Capture the cell that displays the provided text and extract its (X, Y) central coordinate. 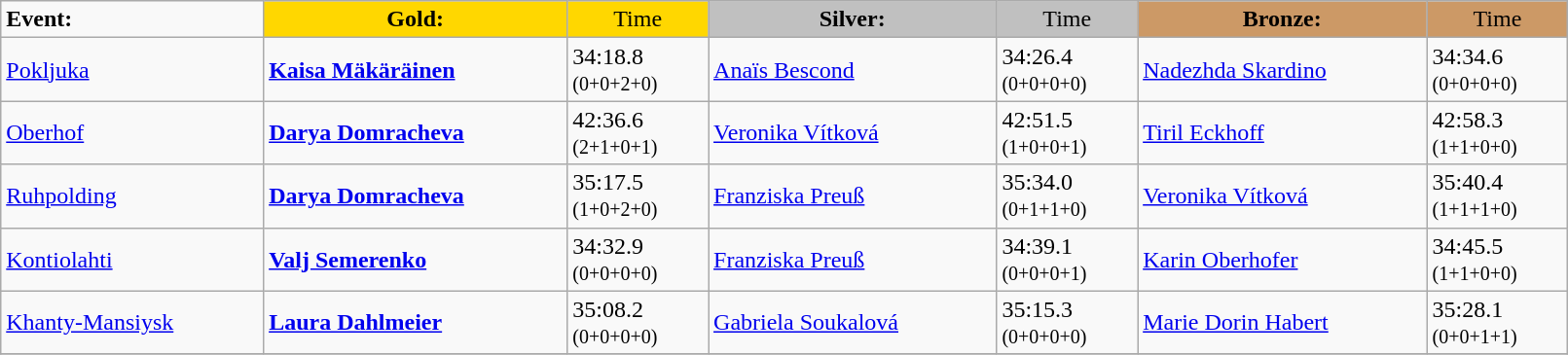
42:58.3 (1+1+0+0) (1497, 132)
Marie Dorin Habert (1283, 323)
Kontiolahti (132, 259)
Ruhpolding (132, 196)
35:28.1 (0+0+1+1) (1497, 323)
Bronze: (1283, 19)
Pokljuka (132, 70)
Silver: (853, 19)
35:15.3 (0+0+0+0) (1067, 323)
35:08.2 (0+0+0+0) (638, 323)
Laura Dahlmeier (416, 323)
42:51.5 (1+0+0+1) (1067, 132)
42:36.6 (2+1+0+1) (638, 132)
Tiril Eckhoff (1283, 132)
35:40.4 (1+1+1+0) (1497, 196)
34:32.9 (0+0+0+0) (638, 259)
Anaïs Bescond (853, 70)
34:18.8(0+0+2+0) (638, 70)
34:45.5 (1+1+0+0) (1497, 259)
Event: (132, 19)
35:17.5 (1+0+2+0) (638, 196)
Khanty-Mansiysk (132, 323)
Gold: (416, 19)
34:39.1 (0+0+0+1) (1067, 259)
Oberhof (132, 132)
Karin Oberhofer (1283, 259)
34:34.6(0+0+0+0) (1497, 70)
Nadezhda Skardino (1283, 70)
Gabriela Soukalová (853, 323)
35:34.0 (0+1+1+0) (1067, 196)
34:26.4(0+0+0+0) (1067, 70)
Kaisa Mäkäräinen (416, 70)
Valj Semerenko (416, 259)
